From the cell containing the given text, extract its center point as (X, Y) coordinate. 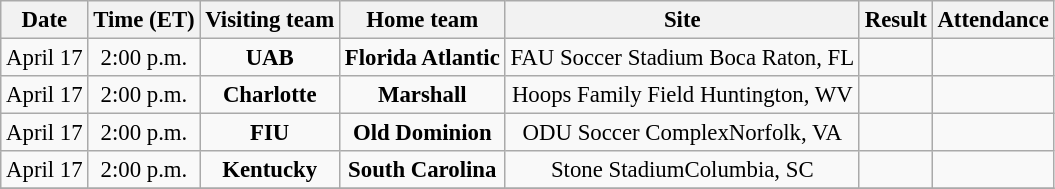
Time (ET) (144, 20)
Date (44, 20)
Charlotte (270, 95)
South Carolina (422, 170)
Stone StadiumColumbia, SC (682, 170)
ODU Soccer ComplexNorfolk, VA (682, 133)
Result (896, 20)
Kentucky (270, 170)
Old Dominion (422, 133)
Site (682, 20)
UAB (270, 58)
Visiting team (270, 20)
Attendance (993, 20)
FIU (270, 133)
Marshall (422, 95)
Hoops Family Field Huntington, WV (682, 95)
Home team (422, 20)
Florida Atlantic (422, 58)
FAU Soccer Stadium Boca Raton, FL (682, 58)
